Pinpoint the cell where the given text exists, returning its (x, y) midpoint coordinate. 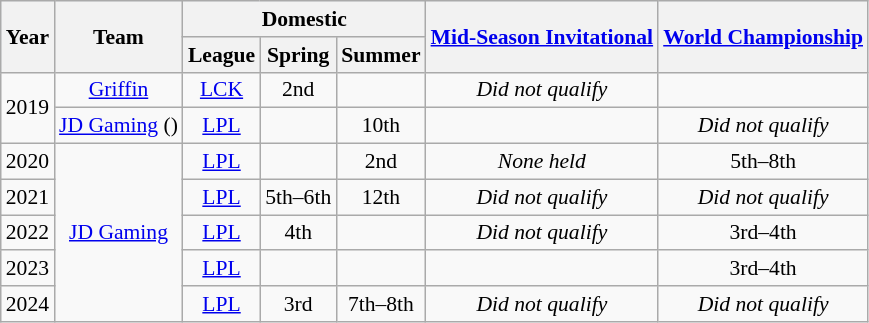
Spring (298, 55)
2019 (28, 108)
JD Gaming (118, 233)
JD Gaming () (118, 126)
4th (298, 233)
12th (380, 197)
League (222, 55)
2023 (28, 269)
2020 (28, 162)
5th–8th (763, 162)
Griffin (118, 90)
2024 (28, 304)
Summer (380, 55)
Domestic (304, 19)
3rd (298, 304)
2021 (28, 197)
World Championship (763, 36)
LCK (222, 90)
None held (542, 162)
Team (118, 36)
2022 (28, 233)
Mid-Season Invitational (542, 36)
5th–6th (298, 197)
10th (380, 126)
Year (28, 36)
7th–8th (380, 304)
